Identify which cell holds the provided text, then report its [X, Y] central coordinate. 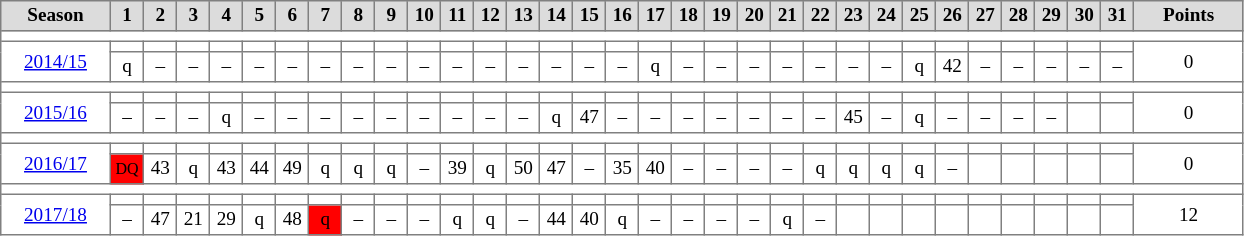
9 [392, 16]
39 [458, 169]
Season [56, 16]
45 [854, 118]
42 [952, 67]
25 [920, 16]
20 [754, 16]
27 [986, 16]
2017/18 [56, 214]
31 [1118, 16]
28 [1018, 16]
1 [127, 16]
14 [556, 16]
5 [260, 16]
16 [622, 16]
8 [358, 16]
19 [722, 16]
10 [424, 16]
50 [524, 169]
7 [326, 16]
2015/16 [56, 112]
11 [458, 16]
48 [292, 220]
24 [886, 16]
26 [952, 16]
35 [622, 169]
2 [160, 16]
22 [820, 16]
Points [1189, 16]
18 [688, 16]
13 [524, 16]
4 [226, 16]
17 [656, 16]
49 [292, 169]
23 [854, 16]
2016/17 [56, 163]
2014/15 [56, 61]
15 [590, 16]
3 [194, 16]
6 [292, 16]
30 [1084, 16]
DQ [127, 169]
